Detect which cell encompasses the target text, then output its (x, y) center coordinate. 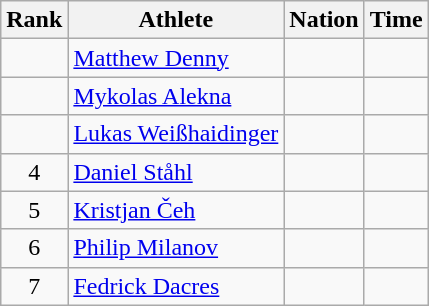
Athlete (176, 20)
Rank (34, 20)
Kristjan Čeh (176, 210)
Nation (324, 20)
Mykolas Alekna (176, 96)
7 (34, 286)
6 (34, 248)
Lukas Weißhaidinger (176, 134)
Time (396, 20)
4 (34, 172)
Daniel Ståhl (176, 172)
Philip Milanov (176, 248)
5 (34, 210)
Fedrick Dacres (176, 286)
Matthew Denny (176, 58)
